Locate the cell with the specified text and output its (x, y) center coordinate. 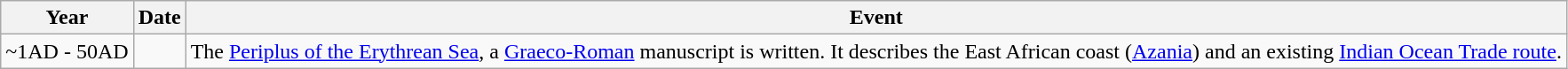
~1AD - 50AD (67, 51)
Date (160, 18)
Year (67, 18)
Event (875, 18)
